Return the (x, y) coordinate for the center point of the cell that contains the specified text.  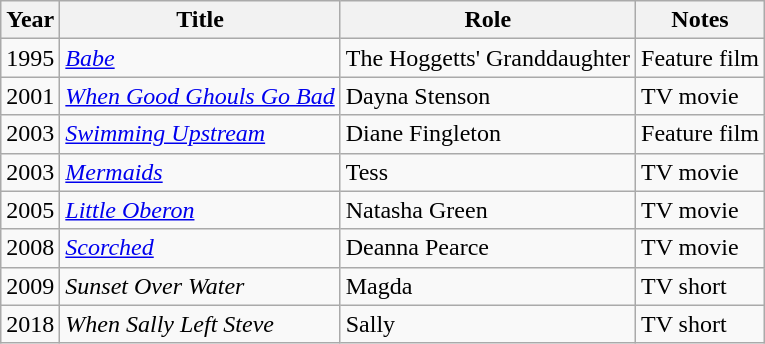
Deanna Pearce (488, 248)
Role (488, 20)
2008 (30, 248)
Swimming Upstream (200, 134)
Babe (200, 58)
Title (200, 20)
Sally (488, 324)
Little Oberon (200, 210)
When Sally Left Steve (200, 324)
Year (30, 20)
Diane Fingleton (488, 134)
Tess (488, 172)
2005 (30, 210)
Scorched (200, 248)
2001 (30, 96)
Dayna Stenson (488, 96)
Mermaids (200, 172)
1995 (30, 58)
2009 (30, 286)
The Hoggetts' Granddaughter (488, 58)
Natasha Green (488, 210)
Magda (488, 286)
Sunset Over Water (200, 286)
When Good Ghouls Go Bad (200, 96)
Notes (700, 20)
2018 (30, 324)
